Return [X, Y] of the center of cell containing provided text 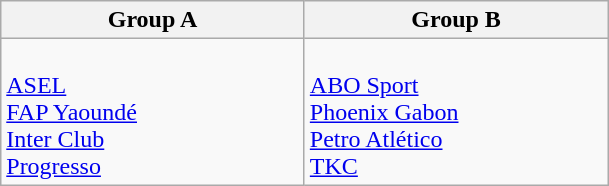
ABO Sport Phoenix Gabon Petro Atlético TKC [456, 112]
Group A [153, 20]
Group B [456, 20]
ASEL FAP Yaoundé Inter Club Progresso [153, 112]
